Identify which cell holds the provided text, then report its (X, Y) central coordinate. 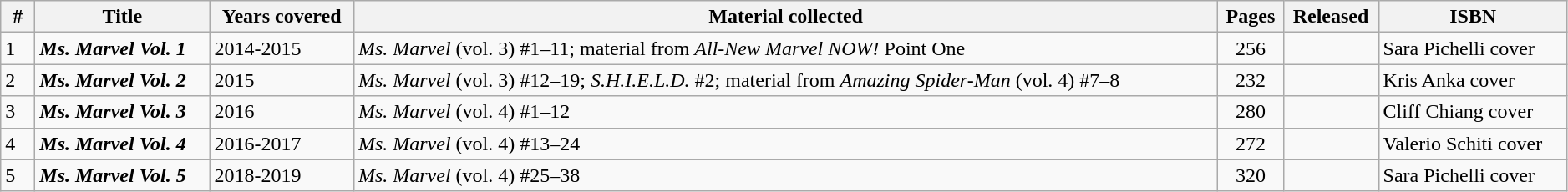
2016 (282, 112)
Kris Anka cover (1473, 80)
Cliff Chiang cover (1473, 112)
Ms. Marvel Vol. 4 (122, 144)
2018-2019 (282, 175)
# (18, 17)
ISBN (1473, 17)
Pages (1251, 17)
256 (1251, 48)
Title (122, 17)
Ms. Marvel Vol. 1 (122, 48)
2015 (282, 80)
Ms. Marvel Vol. 2 (122, 80)
Ms. Marvel (vol. 4) #13–24 (785, 144)
Valerio Schiti cover (1473, 144)
2016-2017 (282, 144)
Years covered (282, 17)
3 (18, 112)
232 (1251, 80)
272 (1251, 144)
4 (18, 144)
Ms. Marvel Vol. 3 (122, 112)
2014-2015 (282, 48)
5 (18, 175)
Ms. Marvel (vol. 3) #12–19; S.H.I.E.L.D. #2; material from Amazing Spider-Man (vol. 4) #7–8 (785, 80)
Ms. Marvel (vol. 4) #25–38 (785, 175)
280 (1251, 112)
2 (18, 80)
Ms. Marvel (vol. 3) #1–11; material from All-New Marvel NOW! Point One (785, 48)
320 (1251, 175)
Ms. Marvel Vol. 5 (122, 175)
Material collected (785, 17)
Ms. Marvel (vol. 4) #1–12 (785, 112)
1 (18, 48)
Released (1331, 17)
